Extract the (x, y) coordinate from the center of the cell holding the provided text.  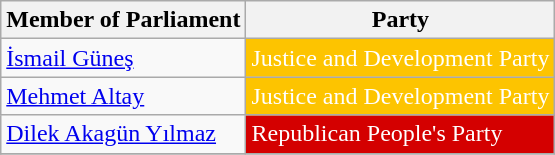
Party (400, 20)
Dilek Akagün Yılmaz (124, 134)
İsmail Güneş (124, 58)
Mehmet Altay (124, 96)
Member of Parliament (124, 20)
Republican People's Party (400, 134)
